Scan for the cell matching the given text and deliver its (X, Y) coordinate at center. 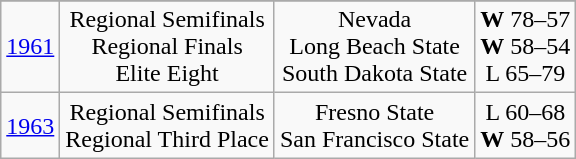
L 60–68W 58–56 (526, 126)
1961 (30, 47)
1963 (30, 126)
NevadaLong Beach StateSouth Dakota State (374, 47)
W 78–57W 58–54L 65–79 (526, 47)
Fresno StateSan Francisco State (374, 126)
Regional SemifinalsRegional FinalsElite Eight (168, 47)
Regional SemifinalsRegional Third Place (168, 126)
